Return (x, y) of the center of cell containing provided text 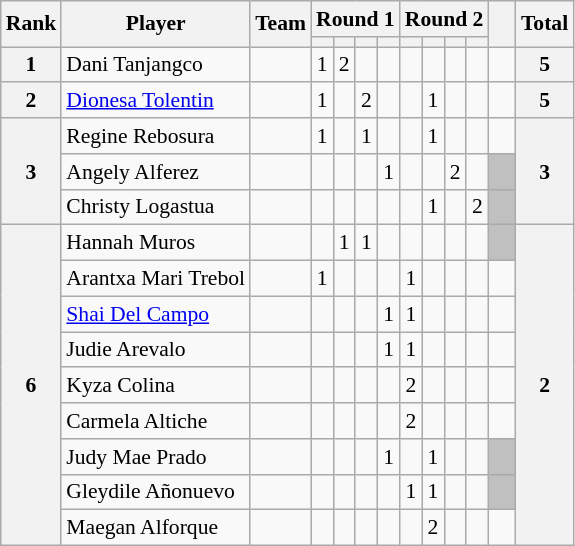
Rank (32, 24)
Shai Del Campo (156, 314)
Maegan Alforque (156, 528)
Judy Mae Prado (156, 457)
Christy Logastua (156, 207)
Angely Alferez (156, 172)
6 (32, 386)
Player (156, 24)
Arantxa Mari Trebol (156, 279)
Round 1 (356, 19)
Judie Arevalo (156, 350)
Dani Tanjangco (156, 65)
Team (280, 24)
Hannah Muros (156, 243)
Round 2 (444, 19)
Kyza Colina (156, 386)
Carmela Altiche (156, 421)
Dionesa Tolentin (156, 101)
Gleydile Añonuevo (156, 492)
Regine Rebosura (156, 136)
Total (544, 24)
